Search for the cell housing the specified text and yield its (X, Y) center coordinate. 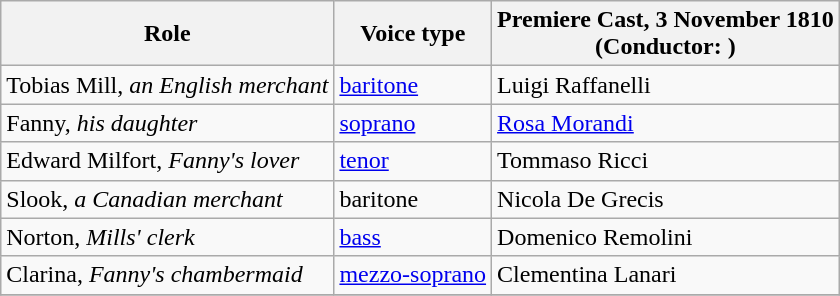
Tommaso Ricci (666, 161)
Slook, a Canadian merchant (168, 199)
Premiere Cast, 3 November 1810(Conductor: ) (666, 34)
Tobias Mill, an English merchant (168, 85)
bass (413, 237)
tenor (413, 161)
Clementina Lanari (666, 275)
Rosa Morandi (666, 123)
Domenico Remolini (666, 237)
Fanny, his daughter (168, 123)
Edward Milfort, Fanny's lover (168, 161)
soprano (413, 123)
Norton, Mills' clerk (168, 237)
Nicola De Grecis (666, 199)
Voice type (413, 34)
Clarina, Fanny's chambermaid (168, 275)
Luigi Raffanelli (666, 85)
mezzo-soprano (413, 275)
Role (168, 34)
